Find where the given text appears and provide that cell's center as [X, Y] coordinate. 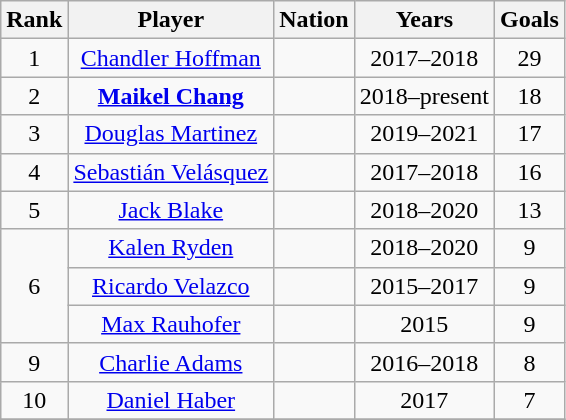
Douglas Martinez [171, 134]
Daniel Haber [171, 400]
5 [34, 210]
18 [530, 96]
Ricardo Velazco [171, 286]
Charlie Adams [171, 362]
Kalen Ryden [171, 248]
Sebastián Velásquez [171, 172]
4 [34, 172]
Nation [314, 20]
7 [530, 400]
Player [171, 20]
2015 [424, 324]
16 [530, 172]
Chandler Hoffman [171, 58]
2017 [424, 400]
2016–2018 [424, 362]
Jack Blake [171, 210]
Years [424, 20]
13 [530, 210]
1 [34, 58]
2019–2021 [424, 134]
Maikel Chang [171, 96]
Goals [530, 20]
29 [530, 58]
2015–2017 [424, 286]
10 [34, 400]
2018–present [424, 96]
2 [34, 96]
8 [530, 362]
Max Rauhofer [171, 324]
6 [34, 286]
17 [530, 134]
3 [34, 134]
Rank [34, 20]
